Provide the [x, y] coordinate of the cell's center where the given text is located.  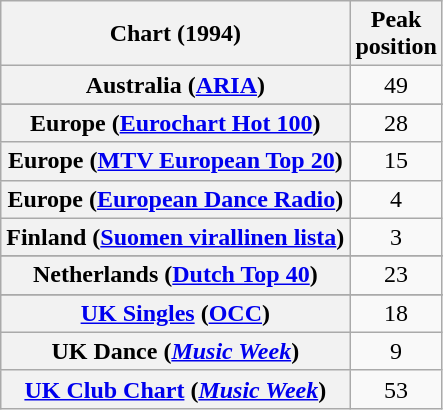
Europe (MTV European Top 20) [176, 161]
28 [396, 123]
49 [396, 85]
3 [396, 237]
Australia (ARIA) [176, 85]
9 [396, 351]
Netherlands (Dutch Top 40) [176, 275]
23 [396, 275]
15 [396, 161]
Peakposition [396, 34]
53 [396, 389]
UK Dance (Music Week) [176, 351]
4 [396, 199]
Europe (Eurochart Hot 100) [176, 123]
Chart (1994) [176, 34]
Finland (Suomen virallinen lista) [176, 237]
UK Club Chart (Music Week) [176, 389]
UK Singles (OCC) [176, 313]
Europe (European Dance Radio) [176, 199]
18 [396, 313]
